Determine the [X, Y] coordinate at the center of the cell enclosing the given text.  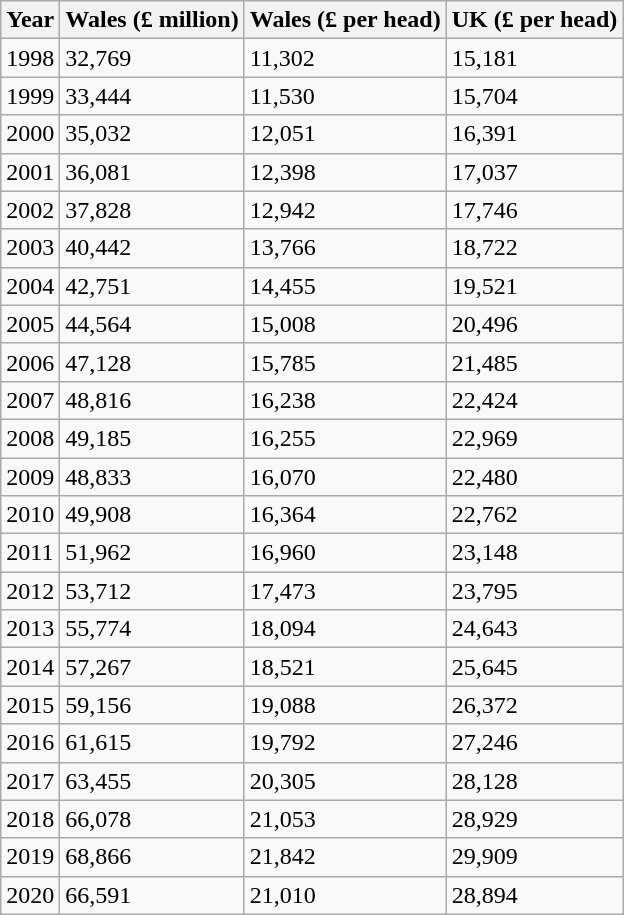
2015 [30, 705]
16,364 [345, 515]
17,473 [345, 591]
42,751 [152, 286]
2016 [30, 743]
19,521 [534, 286]
2000 [30, 134]
33,444 [152, 96]
15,704 [534, 96]
17,746 [534, 210]
32,769 [152, 58]
19,792 [345, 743]
21,842 [345, 857]
22,969 [534, 438]
19,088 [345, 705]
16,960 [345, 553]
18,094 [345, 629]
11,302 [345, 58]
2007 [30, 400]
63,455 [152, 781]
26,372 [534, 705]
2010 [30, 515]
Wales (£ per head) [345, 20]
27,246 [534, 743]
UK (£ per head) [534, 20]
23,148 [534, 553]
Wales (£ million) [152, 20]
1999 [30, 96]
2003 [30, 248]
15,008 [345, 324]
66,078 [152, 819]
49,185 [152, 438]
28,894 [534, 895]
44,564 [152, 324]
37,828 [152, 210]
25,645 [534, 667]
22,424 [534, 400]
15,785 [345, 362]
22,762 [534, 515]
40,442 [152, 248]
48,833 [152, 477]
16,070 [345, 477]
36,081 [152, 172]
2012 [30, 591]
2005 [30, 324]
18,722 [534, 248]
2006 [30, 362]
2004 [30, 286]
21,053 [345, 819]
Year [30, 20]
2008 [30, 438]
35,032 [152, 134]
18,521 [345, 667]
11,530 [345, 96]
16,255 [345, 438]
2013 [30, 629]
2001 [30, 172]
2014 [30, 667]
14,455 [345, 286]
1998 [30, 58]
21,485 [534, 362]
28,929 [534, 819]
20,496 [534, 324]
55,774 [152, 629]
49,908 [152, 515]
2019 [30, 857]
48,816 [152, 400]
16,391 [534, 134]
16,238 [345, 400]
15,181 [534, 58]
2017 [30, 781]
57,267 [152, 667]
51,962 [152, 553]
66,591 [152, 895]
68,866 [152, 857]
2020 [30, 895]
20,305 [345, 781]
59,156 [152, 705]
61,615 [152, 743]
2018 [30, 819]
21,010 [345, 895]
53,712 [152, 591]
2011 [30, 553]
22,480 [534, 477]
28,128 [534, 781]
29,909 [534, 857]
17,037 [534, 172]
12,942 [345, 210]
24,643 [534, 629]
2009 [30, 477]
2002 [30, 210]
47,128 [152, 362]
13,766 [345, 248]
12,398 [345, 172]
23,795 [534, 591]
12,051 [345, 134]
